Return (X, Y) of the center of cell containing provided text 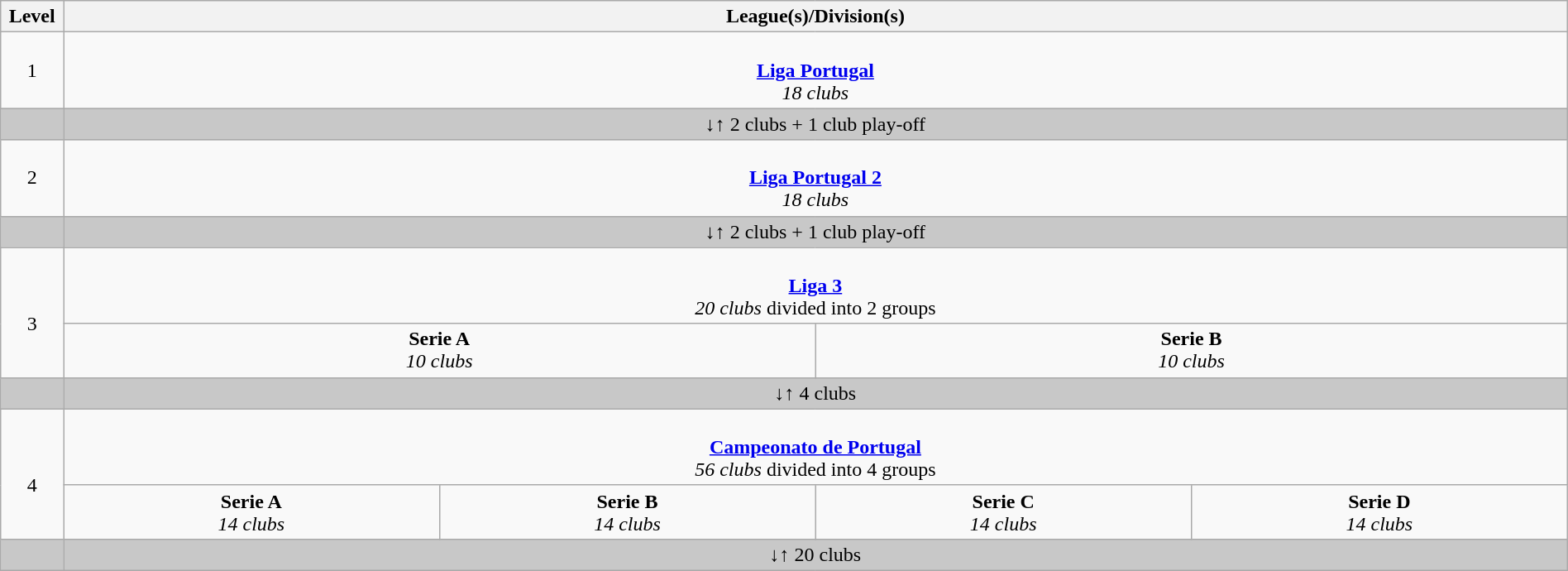
Liga 320 clubs divided into 2 groups (815, 285)
Serie B 10 clubs (1191, 351)
1 (32, 70)
Serie C 14 clubs (1004, 511)
Serie D 14 clubs (1379, 511)
Serie A 10 clubs (440, 351)
2 (32, 178)
↓↑ 4 clubs (815, 393)
Serie B 14 clubs (627, 511)
Liga Portugal 18 clubs (815, 70)
↓↑ 20 clubs (815, 554)
Level (32, 17)
League(s)/Division(s) (815, 17)
4 (32, 473)
Serie A 14 clubs (251, 511)
Campeonato de Portugal 56 clubs divided into 4 groups (815, 447)
3 (32, 313)
Liga Portugal 2 18 clubs (815, 178)
